Extract the [X, Y] coordinate from the center of the cell holding the provided text.  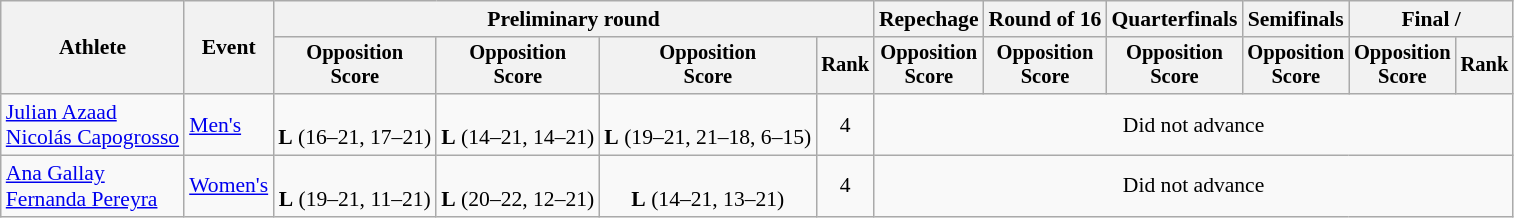
Women's [228, 186]
L (20–22, 12–21) [518, 186]
Preliminary round [574, 19]
L (19–21, 21–18, 6–15) [708, 124]
Ana GallayFernanda Pereyra [92, 186]
Repechage [929, 19]
Event [228, 48]
Final / [1431, 19]
Round of 16 [1046, 19]
Men's [228, 124]
Quarterfinals [1174, 19]
L (16–21, 17–21) [354, 124]
Julian AzaadNicolás Capogrosso [92, 124]
Semifinals [1296, 19]
L (14–21, 13–21) [708, 186]
Athlete [92, 48]
L (14–21, 14–21) [518, 124]
L (19–21, 11–21) [354, 186]
